Identify which cell holds the provided text, then report its (x, y) central coordinate. 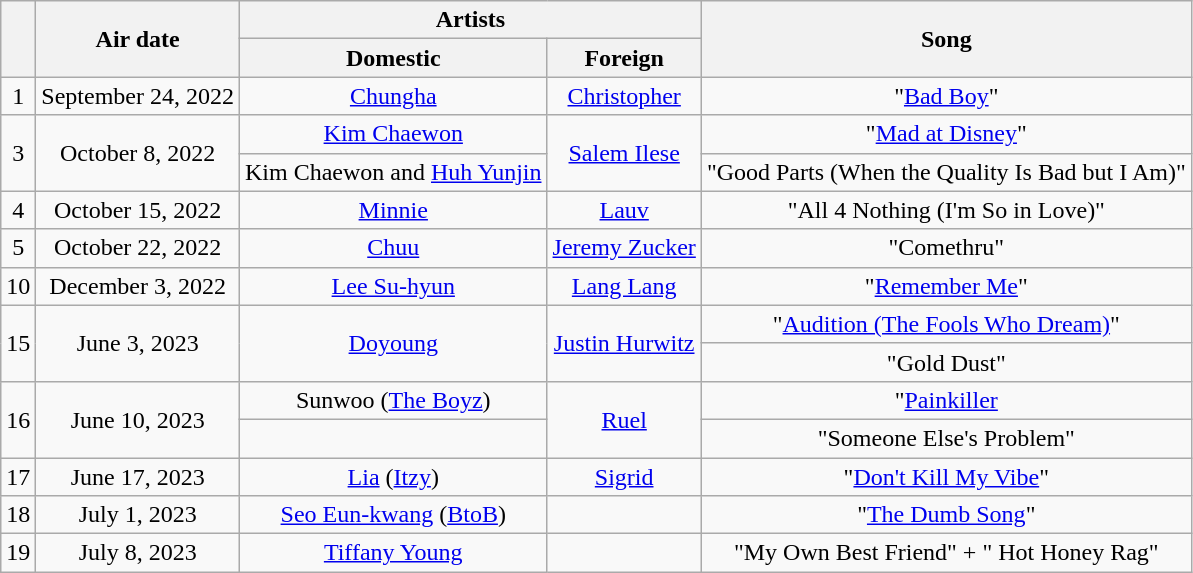
September 24, 2022 (138, 96)
"Audition (The Fools Who Dream)" (946, 324)
"Painkiller (946, 400)
Salem Ilese (624, 153)
Domestic (394, 58)
Foreign (624, 58)
Lang Lang (624, 286)
October 8, 2022 (138, 153)
15 (18, 343)
Doyoung (394, 343)
October 22, 2022 (138, 248)
1 (18, 96)
16 (18, 419)
"All 4 Nothing (I'm So in Love)" (946, 210)
"Mad at Disney" (946, 134)
Seo Eun-kwang (BtoB) (394, 515)
"Gold Dust" (946, 362)
"Remember Me" (946, 286)
3 (18, 153)
"The Dumb Song" (946, 515)
Sigrid (624, 477)
"Good Parts (When the Quality Is Bad but I Am)" (946, 172)
"Someone Else's Problem" (946, 438)
October 15, 2022 (138, 210)
June 17, 2023 (138, 477)
Song (946, 39)
Jeremy Zucker (624, 248)
5 (18, 248)
Sunwoo (The Boyz) (394, 400)
June 3, 2023 (138, 343)
Chuu (394, 248)
Minnie (394, 210)
June 10, 2023 (138, 419)
Ruel (624, 419)
Lee Su-hyun (394, 286)
December 3, 2022 (138, 286)
17 (18, 477)
"Comethru" (946, 248)
"My Own Best Friend" + " Hot Honey Rag" (946, 553)
19 (18, 553)
4 (18, 210)
Air date (138, 39)
Kim Chaewon and Huh Yunjin (394, 172)
Artists (471, 20)
Lauv (624, 210)
"Bad Boy" (946, 96)
July 1, 2023 (138, 515)
July 8, 2023 (138, 553)
"Don't Kill My Vibe" (946, 477)
Chungha (394, 96)
10 (18, 286)
Tiffany Young (394, 553)
18 (18, 515)
Lia (Itzy) (394, 477)
Kim Chaewon (394, 134)
Justin Hurwitz (624, 343)
Christopher (624, 96)
